Pinpoint the cell where the given text exists, returning its (x, y) midpoint coordinate. 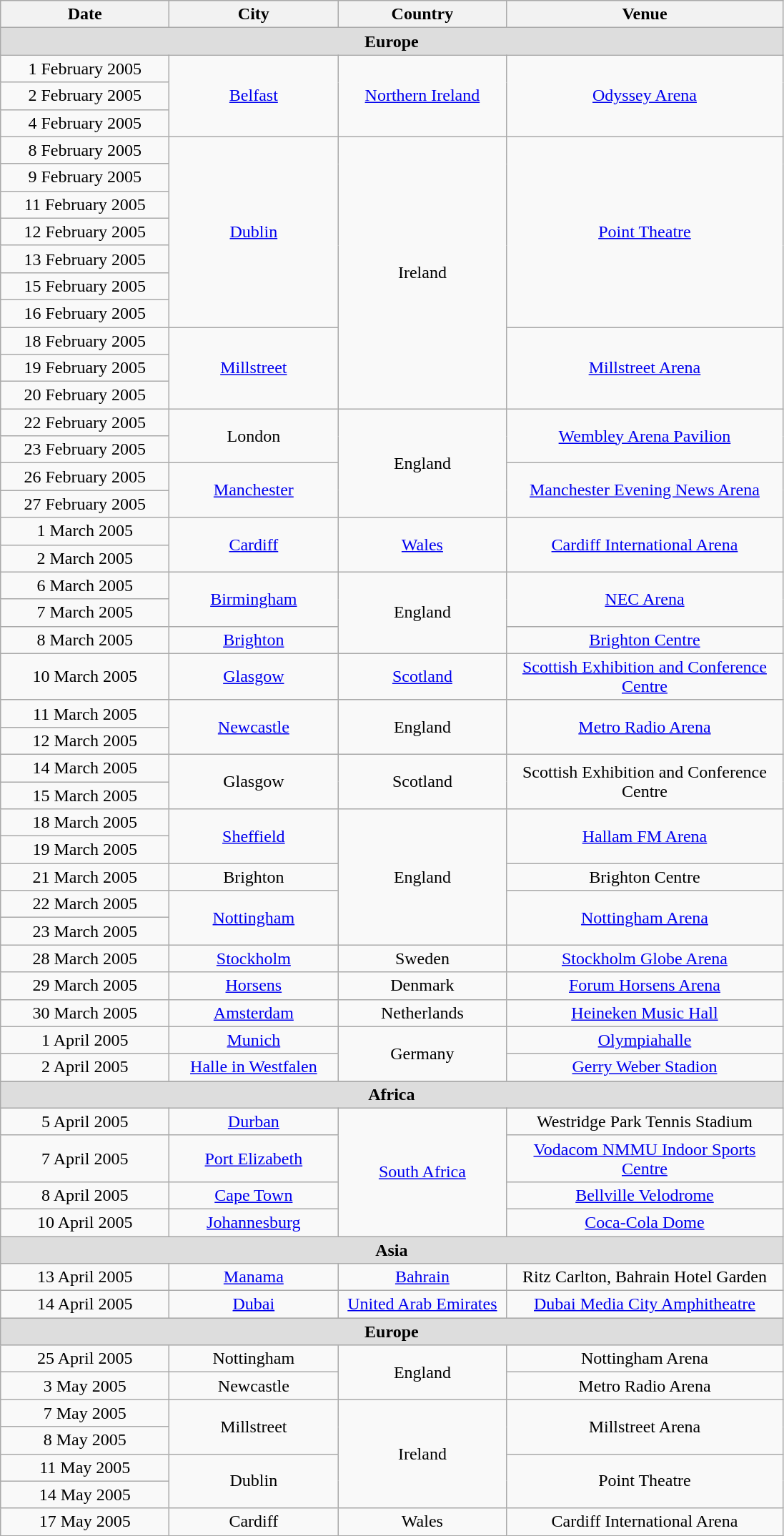
Birmingham (254, 599)
6 March 2005 (85, 585)
8 April 2005 (85, 1195)
Munich (254, 1040)
Halle in Westfalen (254, 1067)
8 May 2005 (85, 1440)
NEC Arena (645, 599)
4 February 2005 (85, 123)
23 February 2005 (85, 450)
2 April 2005 (85, 1067)
Sweden (422, 958)
Durban (254, 1121)
15 February 2005 (85, 286)
2 February 2005 (85, 96)
Germany (422, 1054)
Coca-Cola Dome (645, 1222)
Bahrain (422, 1277)
13 February 2005 (85, 259)
Stockholm (254, 958)
26 February 2005 (85, 477)
Johannesburg (254, 1222)
8 February 2005 (85, 150)
11 February 2005 (85, 204)
10 April 2005 (85, 1222)
19 February 2005 (85, 368)
19 March 2005 (85, 850)
23 March 2005 (85, 931)
11 May 2005 (85, 1467)
16 February 2005 (85, 313)
13 April 2005 (85, 1277)
7 April 2005 (85, 1158)
Manama (254, 1277)
Westridge Park Tennis Stadium (645, 1121)
12 February 2005 (85, 232)
Manchester Evening News Arena (645, 490)
Belfast (254, 96)
Horsens (254, 986)
Denmark (422, 986)
Vodacom NMMU Indoor Sports Centre (645, 1158)
7 May 2005 (85, 1413)
14 April 2005 (85, 1304)
Bellville Velodrome (645, 1195)
Port Elizabeth (254, 1158)
30 March 2005 (85, 1013)
London (254, 436)
Manchester (254, 490)
14 May 2005 (85, 1495)
Date (85, 14)
14 March 2005 (85, 768)
Forum Horsens Arena (645, 986)
3 May 2005 (85, 1386)
Northern Ireland (422, 96)
18 February 2005 (85, 341)
Stockholm Globe Arena (645, 958)
11 March 2005 (85, 713)
18 March 2005 (85, 823)
Cape Town (254, 1195)
Sheffield (254, 836)
17 May 2005 (85, 1522)
Dubai (254, 1304)
2 March 2005 (85, 558)
Venue (645, 14)
Asia (392, 1250)
15 March 2005 (85, 796)
United Arab Emirates (422, 1304)
Ritz Carlton, Bahrain Hotel Garden (645, 1277)
Country (422, 14)
Heineken Music Hall (645, 1013)
Amsterdam (254, 1013)
Odyssey Arena (645, 96)
Africa (392, 1094)
22 February 2005 (85, 422)
South Africa (422, 1172)
22 March 2005 (85, 904)
1 March 2005 (85, 531)
7 March 2005 (85, 613)
City (254, 14)
1 February 2005 (85, 69)
Wembley Arena Pavilion (645, 436)
28 March 2005 (85, 958)
Olympiahalle (645, 1040)
9 February 2005 (85, 177)
1 April 2005 (85, 1040)
20 February 2005 (85, 395)
5 April 2005 (85, 1121)
25 April 2005 (85, 1359)
8 March 2005 (85, 640)
29 March 2005 (85, 986)
21 March 2005 (85, 877)
Dubai Media City Amphitheatre (645, 1304)
Hallam FM Arena (645, 836)
10 March 2005 (85, 676)
Netherlands (422, 1013)
27 February 2005 (85, 504)
Gerry Weber Stadion (645, 1067)
12 March 2005 (85, 740)
